Capture the cell that displays the provided text and extract its [X, Y] central coordinate. 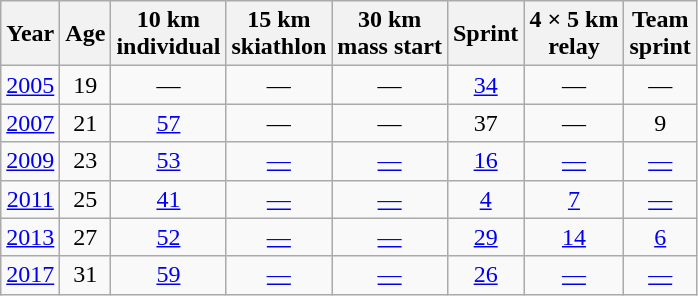
23 [86, 161]
Teamsprint [660, 34]
2007 [30, 123]
2011 [30, 199]
19 [86, 85]
2017 [30, 275]
26 [485, 275]
27 [86, 237]
30 kmmass start [390, 34]
37 [485, 123]
7 [574, 199]
59 [168, 275]
2013 [30, 237]
Sprint [485, 34]
29 [485, 237]
4 [485, 199]
9 [660, 123]
10 kmindividual [168, 34]
15 kmskiathlon [279, 34]
57 [168, 123]
41 [168, 199]
6 [660, 237]
2005 [30, 85]
Year [30, 34]
Age [86, 34]
31 [86, 275]
14 [574, 237]
21 [86, 123]
52 [168, 237]
2009 [30, 161]
25 [86, 199]
53 [168, 161]
34 [485, 85]
4 × 5 kmrelay [574, 34]
16 [485, 161]
